Locate the cell with the specified text and output its (X, Y) center coordinate. 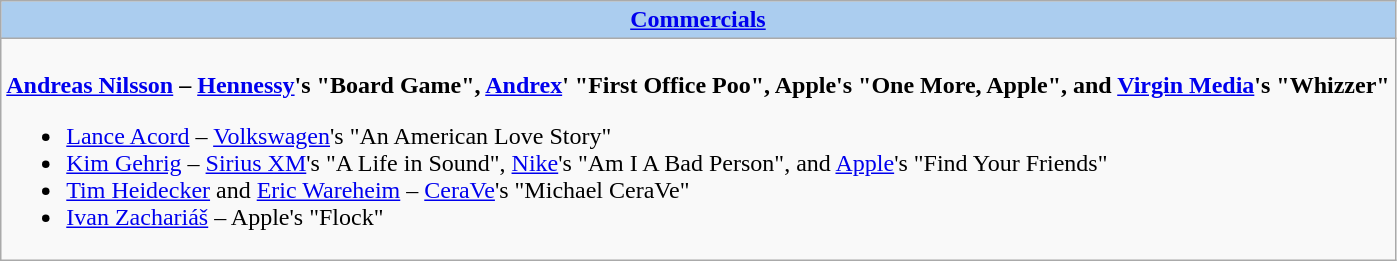
Commercials (698, 20)
